Provide the [x, y] coordinate of the cell's center where the given text is located.  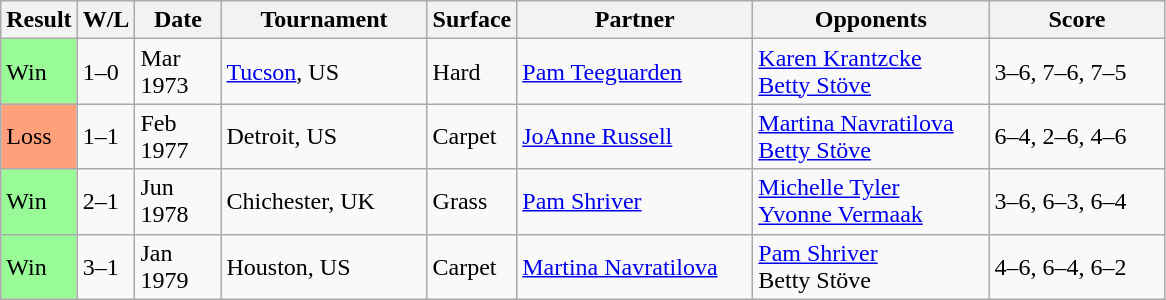
Loss [39, 136]
Jan 1979 [178, 266]
Partner [635, 20]
2–1 [106, 202]
3–6, 6–3, 6–4 [1077, 202]
Pam Teeguarden [635, 72]
Pam Shriver [635, 202]
Surface [472, 20]
Opponents [871, 20]
4–6, 6–4, 6–2 [1077, 266]
Jun 1978 [178, 202]
3–6, 7–6, 7–5 [1077, 72]
Martina Navratilova Betty Stöve [871, 136]
Date [178, 20]
Martina Navratilova [635, 266]
3–1 [106, 266]
6–4, 2–6, 4–6 [1077, 136]
Karen Krantzcke Betty Stöve [871, 72]
Feb 1977 [178, 136]
W/L [106, 20]
Hard [472, 72]
Detroit, US [324, 136]
Tournament [324, 20]
Result [39, 20]
Mar 1973 [178, 72]
Chichester, UK [324, 202]
Michelle Tyler Yvonne Vermaak [871, 202]
JoAnne Russell [635, 136]
1–0 [106, 72]
Tucson, US [324, 72]
Houston, US [324, 266]
Grass [472, 202]
Score [1077, 20]
1–1 [106, 136]
Pam Shriver Betty Stöve [871, 266]
